Capture the cell that displays the provided text and extract its [X, Y] central coordinate. 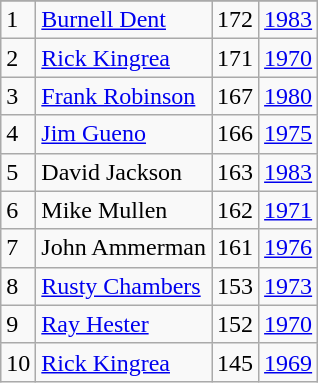
Mike Mullen [124, 210]
145 [236, 362]
8 [18, 286]
1969 [288, 362]
Rusty Chambers [124, 286]
10 [18, 362]
David Jackson [124, 172]
Jim Gueno [124, 134]
Frank Robinson [124, 96]
1973 [288, 286]
6 [18, 210]
153 [236, 286]
Ray Hester [124, 324]
166 [236, 134]
5 [18, 172]
171 [236, 58]
163 [236, 172]
152 [236, 324]
1976 [288, 248]
2 [18, 58]
1980 [288, 96]
167 [236, 96]
4 [18, 134]
Burnell Dent [124, 20]
3 [18, 96]
1971 [288, 210]
9 [18, 324]
162 [236, 210]
1 [18, 20]
1975 [288, 134]
161 [236, 248]
John Ammerman [124, 248]
172 [236, 20]
7 [18, 248]
